Capture the cell that displays the provided text and extract its [X, Y] central coordinate. 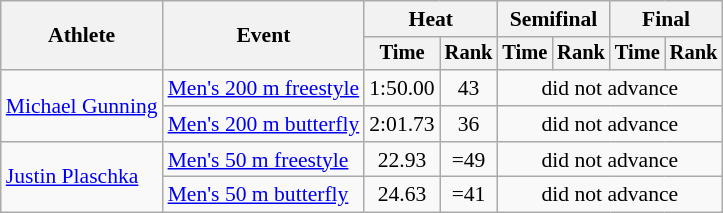
=49 [469, 160]
=41 [469, 195]
22.93 [402, 160]
Final [666, 19]
43 [469, 88]
Justin Plaschka [82, 178]
Semifinal [553, 19]
Athlete [82, 36]
2:01.73 [402, 124]
Event [264, 36]
Heat [430, 19]
Men's 200 m butterfly [264, 124]
36 [469, 124]
24.63 [402, 195]
1:50.00 [402, 88]
Michael Gunning [82, 106]
Men's 50 m butterfly [264, 195]
Men's 50 m freestyle [264, 160]
Men's 200 m freestyle [264, 88]
